Return the [x, y] coordinate for the center point of the cell that contains the specified text.  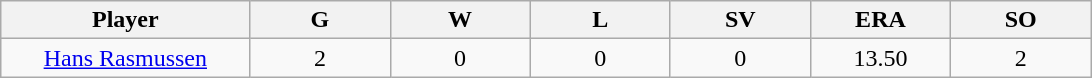
Player [126, 20]
ERA [880, 20]
Hans Rasmussen [126, 58]
SV [740, 20]
SO [1021, 20]
L [600, 20]
13.50 [880, 58]
W [460, 20]
G [320, 20]
